Identify which cell holds the provided text, then report its (x, y) central coordinate. 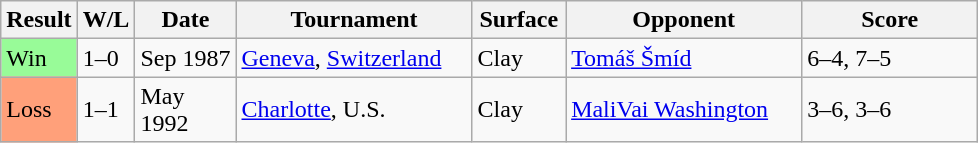
W/L (106, 20)
Opponent (684, 20)
Tomáš Šmíd (684, 58)
Win (39, 58)
MaliVai Washington (684, 110)
May 1992 (186, 110)
Surface (519, 20)
Sep 1987 (186, 58)
Geneva, Switzerland (354, 58)
Date (186, 20)
Tournament (354, 20)
1–0 (106, 58)
Score (890, 20)
Result (39, 20)
Charlotte, U.S. (354, 110)
Loss (39, 110)
1–1 (106, 110)
6–4, 7–5 (890, 58)
3–6, 3–6 (890, 110)
